Return [X, Y] of the center of cell containing provided text 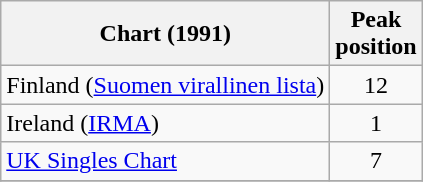
UK Singles Chart [166, 161]
7 [376, 161]
Ireland (IRMA) [166, 123]
Peakposition [376, 34]
Finland (Suomen virallinen lista) [166, 85]
Chart (1991) [166, 34]
12 [376, 85]
1 [376, 123]
